Locate the cell with the specified text and output its (X, Y) center coordinate. 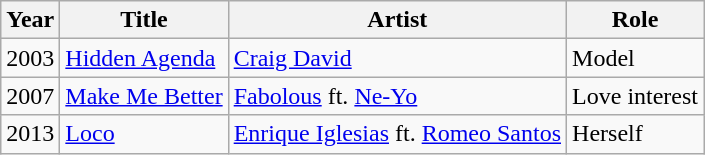
Artist (397, 20)
Make Me Better (144, 96)
Fabolous ft. Ne-Yo (397, 96)
Model (636, 58)
2003 (30, 58)
Craig David (397, 58)
2013 (30, 134)
2007 (30, 96)
Hidden Agenda (144, 58)
Title (144, 20)
Loco (144, 134)
Herself (636, 134)
Role (636, 20)
Enrique Iglesias ft. Romeo Santos (397, 134)
Year (30, 20)
Love interest (636, 96)
